Identify which cell holds the provided text, then report its (x, y) central coordinate. 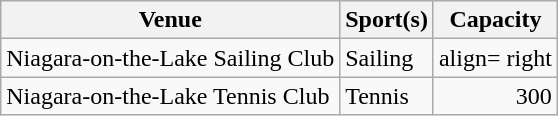
Sailing (387, 58)
300 (495, 96)
Tennis (387, 96)
Niagara-on-the-Lake Tennis Club (170, 96)
Capacity (495, 20)
align= right (495, 58)
Sport(s) (387, 20)
Niagara-on-the-Lake Sailing Club (170, 58)
Venue (170, 20)
